Find where the given text appears and provide that cell's center as [X, Y] coordinate. 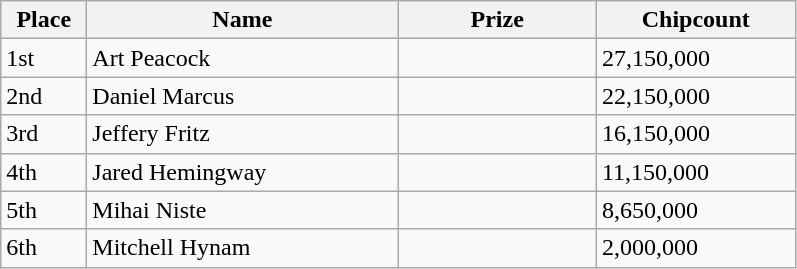
Prize [498, 20]
8,650,000 [696, 210]
Name [242, 20]
Jeffery Fritz [242, 134]
Chipcount [696, 20]
16,150,000 [696, 134]
2nd [44, 96]
6th [44, 248]
2,000,000 [696, 248]
Mitchell Hynam [242, 248]
Art Peacock [242, 58]
Mihai Niste [242, 210]
Jared Hemingway [242, 172]
11,150,000 [696, 172]
1st [44, 58]
Place [44, 20]
3rd [44, 134]
4th [44, 172]
22,150,000 [696, 96]
5th [44, 210]
Daniel Marcus [242, 96]
27,150,000 [696, 58]
